Find where the given text appears and provide that cell's center as (X, Y) coordinate. 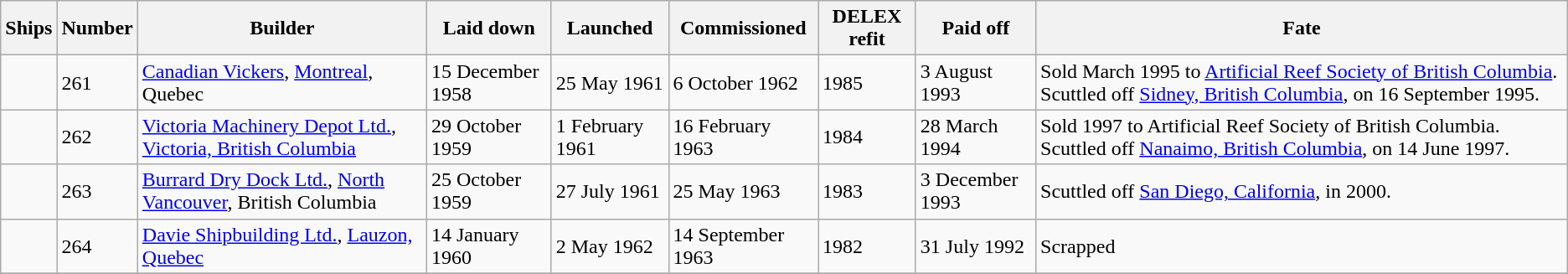
Scuttled off San Diego, California, in 2000. (1302, 191)
1 February 1961 (610, 137)
25 May 1961 (610, 82)
27 July 1961 (610, 191)
Davie Shipbuilding Ltd., Lauzon, Quebec (281, 246)
3 December 1993 (975, 191)
262 (97, 137)
Sold 1997 to Artificial Reef Society of British Columbia. Scuttled off Nanaimo, British Columbia, on 14 June 1997. (1302, 137)
2 May 1962 (610, 246)
Number (97, 28)
6 October 1962 (743, 82)
16 February 1963 (743, 137)
3 August 1993 (975, 82)
263 (97, 191)
1982 (866, 246)
29 October 1959 (489, 137)
Victoria Machinery Depot Ltd., Victoria, British Columbia (281, 137)
1984 (866, 137)
31 July 1992 (975, 246)
14 January 1960 (489, 246)
Paid off (975, 28)
Builder (281, 28)
261 (97, 82)
25 October 1959 (489, 191)
Fate (1302, 28)
25 May 1963 (743, 191)
Ships (28, 28)
Burrard Dry Dock Ltd., North Vancouver, British Columbia (281, 191)
Laid down (489, 28)
264 (97, 246)
1985 (866, 82)
Canadian Vickers, Montreal, Quebec (281, 82)
Scrapped (1302, 246)
Commissioned (743, 28)
28 March 1994 (975, 137)
14 September 1963 (743, 246)
DELEX refit (866, 28)
15 December 1958 (489, 82)
Launched (610, 28)
1983 (866, 191)
Sold March 1995 to Artificial Reef Society of British Columbia. Scuttled off Sidney, British Columbia, on 16 September 1995. (1302, 82)
